Search for the cell housing the specified text and yield its (X, Y) center coordinate. 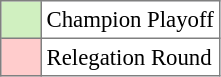
Champion Playoff (130, 20)
Relegation Round (130, 57)
